Search for the cell housing the specified text and yield its [x, y] center coordinate. 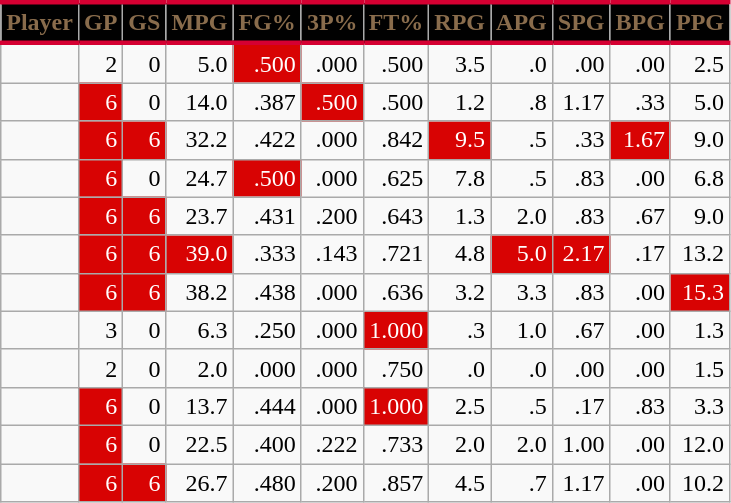
FT% [396, 22]
GS [144, 22]
.222 [332, 444]
Player [40, 22]
.643 [396, 216]
22.5 [200, 444]
.857 [396, 483]
3 [100, 330]
.422 [267, 140]
.387 [267, 102]
.721 [396, 254]
4.8 [460, 254]
.143 [332, 254]
1.00 [581, 444]
4.5 [460, 483]
.636 [396, 292]
.733 [396, 444]
26.7 [200, 483]
9.5 [460, 140]
2.17 [581, 254]
.3 [460, 330]
.444 [267, 406]
1.0 [522, 330]
.750 [396, 368]
3P% [332, 22]
6.8 [700, 178]
.250 [267, 330]
24.7 [200, 178]
13.7 [200, 406]
38.2 [200, 292]
.7 [522, 483]
13.2 [700, 254]
1.5 [700, 368]
SPG [581, 22]
.431 [267, 216]
10.2 [700, 483]
12.0 [700, 444]
GP [100, 22]
.400 [267, 444]
3.2 [460, 292]
14.0 [200, 102]
APG [522, 22]
.625 [396, 178]
23.7 [200, 216]
3.5 [460, 63]
1.67 [640, 140]
32.2 [200, 140]
.842 [396, 140]
.333 [267, 254]
RPG [460, 22]
1.2 [460, 102]
.8 [522, 102]
15.3 [700, 292]
.480 [267, 483]
PPG [700, 22]
.438 [267, 292]
6.3 [200, 330]
7.8 [460, 178]
MPG [200, 22]
FG% [267, 22]
39.0 [200, 254]
BPG [640, 22]
